Pinpoint the cell where the given text exists, returning its [x, y] midpoint coordinate. 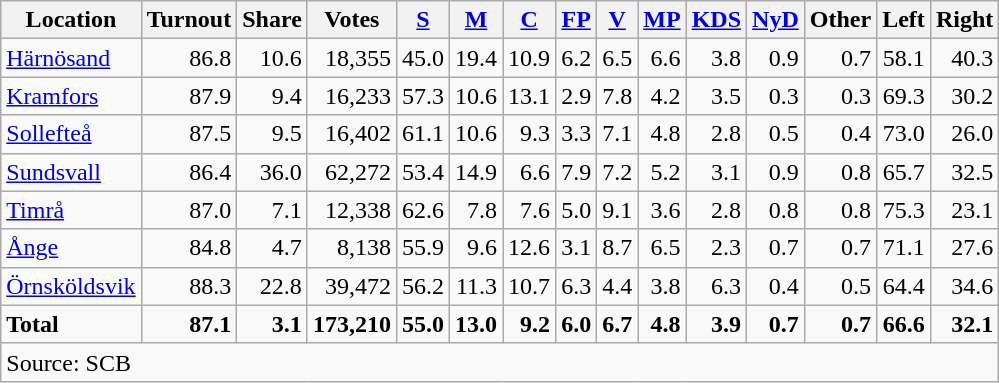
14.9 [476, 172]
6.0 [576, 324]
55.9 [422, 248]
M [476, 20]
Kramfors [71, 96]
5.2 [662, 172]
NyD [776, 20]
62.6 [422, 210]
19.4 [476, 58]
Left [904, 20]
58.1 [904, 58]
S [422, 20]
7.9 [576, 172]
64.4 [904, 286]
2.9 [576, 96]
Sundsvall [71, 172]
3.3 [576, 134]
Örnsköldsvik [71, 286]
11.3 [476, 286]
40.3 [964, 58]
71.1 [904, 248]
Share [272, 20]
FP [576, 20]
65.7 [904, 172]
57.3 [422, 96]
69.3 [904, 96]
75.3 [904, 210]
9.2 [530, 324]
Timrå [71, 210]
10.9 [530, 58]
5.0 [576, 210]
KDS [716, 20]
16,233 [352, 96]
12,338 [352, 210]
7.2 [618, 172]
86.4 [189, 172]
36.0 [272, 172]
4.2 [662, 96]
13.0 [476, 324]
Sollefteå [71, 134]
Right [964, 20]
13.1 [530, 96]
87.0 [189, 210]
Other [840, 20]
56.2 [422, 286]
32.5 [964, 172]
4.7 [272, 248]
3.5 [716, 96]
8.7 [618, 248]
22.8 [272, 286]
Source: SCB [500, 362]
V [618, 20]
87.9 [189, 96]
173,210 [352, 324]
6.7 [618, 324]
9.6 [476, 248]
26.0 [964, 134]
87.1 [189, 324]
Turnout [189, 20]
88.3 [189, 286]
32.1 [964, 324]
6.2 [576, 58]
61.1 [422, 134]
MP [662, 20]
10.7 [530, 286]
Location [71, 20]
73.0 [904, 134]
18,355 [352, 58]
87.5 [189, 134]
34.6 [964, 286]
8,138 [352, 248]
39,472 [352, 286]
Härnösand [71, 58]
23.1 [964, 210]
3.9 [716, 324]
9.3 [530, 134]
86.8 [189, 58]
30.2 [964, 96]
84.8 [189, 248]
45.0 [422, 58]
16,402 [352, 134]
62,272 [352, 172]
Total [71, 324]
2.3 [716, 248]
53.4 [422, 172]
7.6 [530, 210]
3.6 [662, 210]
9.1 [618, 210]
Ånge [71, 248]
9.5 [272, 134]
9.4 [272, 96]
12.6 [530, 248]
4.4 [618, 286]
Votes [352, 20]
55.0 [422, 324]
66.6 [904, 324]
C [530, 20]
27.6 [964, 248]
